Pinpoint the cell where the given text exists, returning its [X, Y] midpoint coordinate. 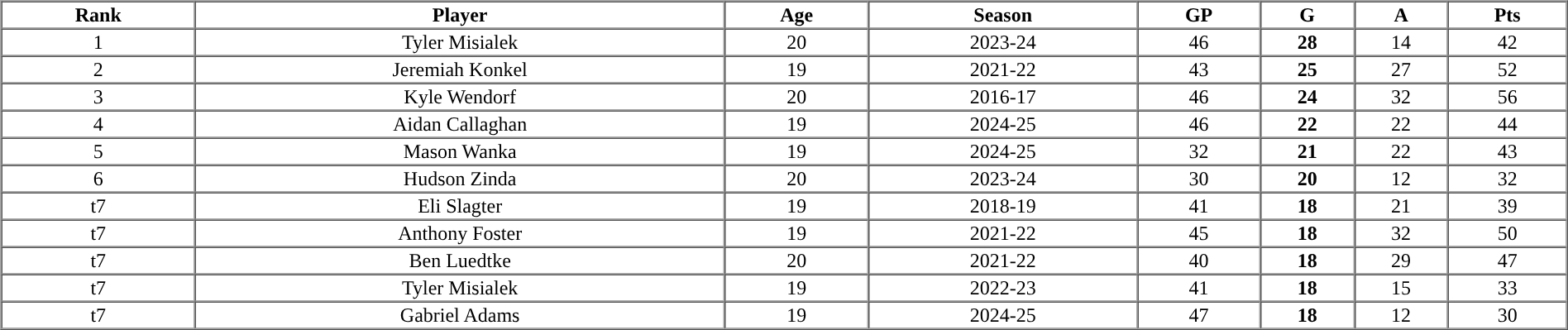
29 [1401, 260]
50 [1508, 233]
2018-19 [1002, 205]
45 [1199, 233]
G [1307, 15]
39 [1508, 205]
Mason Wanka [460, 151]
14 [1401, 41]
1 [99, 41]
52 [1508, 69]
2016-17 [1002, 96]
Anthony Foster [460, 233]
33 [1508, 288]
2022-23 [1002, 288]
A [1401, 15]
25 [1307, 69]
Ben Luedtke [460, 260]
27 [1401, 69]
Gabriel Adams [460, 314]
40 [1199, 260]
Jeremiah Konkel [460, 69]
Pts [1508, 15]
Eli Slagter [460, 205]
24 [1307, 96]
44 [1508, 124]
3 [99, 96]
Aidan Callaghan [460, 124]
42 [1508, 41]
4 [99, 124]
5 [99, 151]
Player [460, 15]
15 [1401, 288]
28 [1307, 41]
Hudson Zinda [460, 179]
Age [796, 15]
Rank [99, 15]
Season [1002, 15]
GP [1199, 15]
6 [99, 179]
2 [99, 69]
56 [1508, 96]
Kyle Wendorf [460, 96]
